Scan for the cell matching the given text and deliver its (X, Y) coordinate at center. 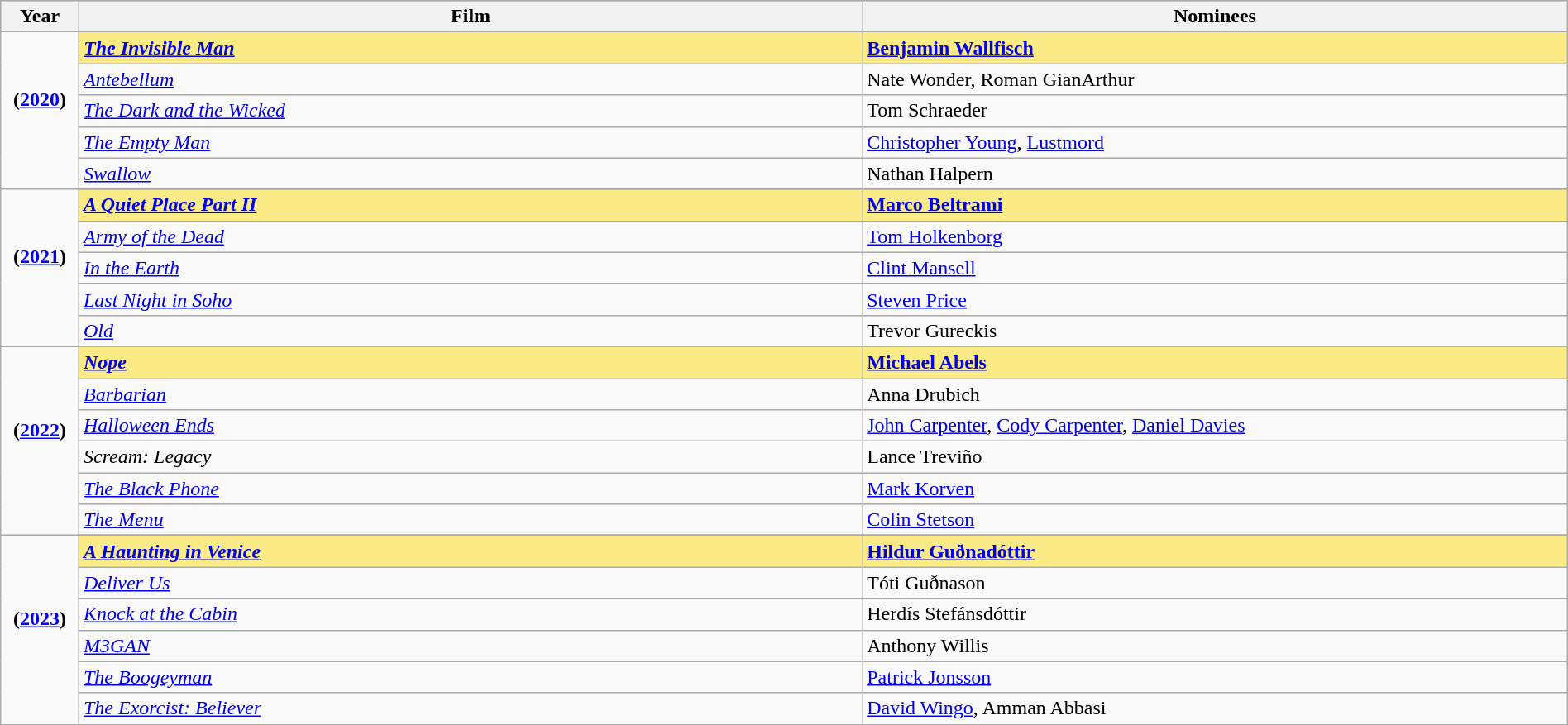
Antebellum (470, 79)
Lance Treviño (1216, 457)
Nathan Halpern (1216, 174)
Benjamin Wallfisch (1216, 48)
Scream: Legacy (470, 457)
In the Earth (470, 268)
Last Night in Soho (470, 299)
The Black Phone (470, 489)
Marco Beltrami (1216, 205)
Steven Price (1216, 299)
(2022) (40, 441)
(2023) (40, 630)
The Exorcist: Believer (470, 708)
Old (470, 331)
Barbarian (470, 394)
Anna Drubich (1216, 394)
Herdís Stefánsdóttir (1216, 614)
Tom Schraeder (1216, 111)
Trevor Gureckis (1216, 331)
A Quiet Place Part II (470, 205)
Swallow (470, 174)
Tom Holkenborg (1216, 236)
(2021) (40, 268)
Christopher Young, Lustmord (1216, 142)
Hildur Guðnadóttir (1216, 551)
(2020) (40, 111)
Film (470, 17)
A Haunting in Venice (470, 551)
Clint Mansell (1216, 268)
Nominees (1216, 17)
The Boogeyman (470, 677)
The Invisible Man (470, 48)
The Empty Man (470, 142)
David Wingo, Amman Abbasi (1216, 708)
Mark Korven (1216, 489)
Army of the Dead (470, 236)
Nope (470, 362)
Patrick Jonsson (1216, 677)
Anthony Willis (1216, 646)
John Carpenter, Cody Carpenter, Daniel Davies (1216, 426)
Halloween Ends (470, 426)
Year (40, 17)
M3GAN (470, 646)
Michael Abels (1216, 362)
The Menu (470, 520)
Knock at the Cabin (470, 614)
Tóti Guðnason (1216, 583)
Deliver Us (470, 583)
Colin Stetson (1216, 520)
The Dark and the Wicked (470, 111)
Nate Wonder, Roman GianArthur (1216, 79)
